Pinpoint the cell where the given text exists, returning its [x, y] midpoint coordinate. 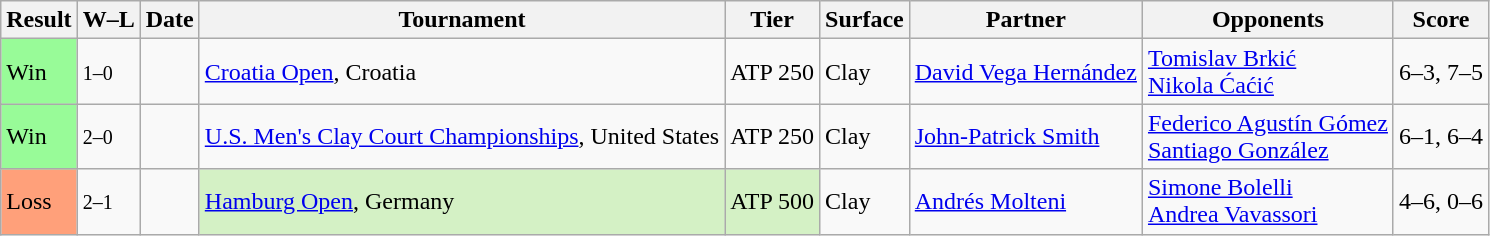
Opponents [1268, 20]
1–0 [108, 72]
2–0 [108, 136]
Surface [865, 20]
Andrés Molteni [1026, 202]
6–1, 6–4 [1440, 136]
John-Patrick Smith [1026, 136]
Date [170, 20]
Tournament [462, 20]
David Vega Hernández [1026, 72]
ATP 500 [772, 202]
Loss [39, 202]
6–3, 7–5 [1440, 72]
Simone Bolelli Andrea Vavassori [1268, 202]
W–L [108, 20]
Score [1440, 20]
Federico Agustín Gómez Santiago González [1268, 136]
Tier [772, 20]
Tomislav Brkić Nikola Ćaćić [1268, 72]
Partner [1026, 20]
2–1 [108, 202]
Result [39, 20]
U.S. Men's Clay Court Championships, United States [462, 136]
Croatia Open, Croatia [462, 72]
Hamburg Open, Germany [462, 202]
4–6, 0–6 [1440, 202]
